Locate the cell with the specified text and output its (X, Y) center coordinate. 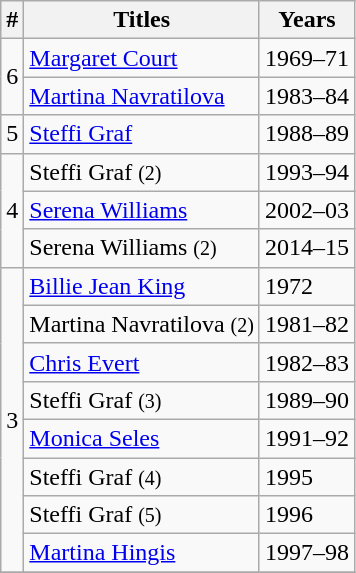
Monica Seles (142, 438)
Steffi Graf (5) (142, 515)
1988–89 (306, 134)
Martina Hingis (142, 553)
1969–71 (306, 58)
Steffi Graf (142, 134)
Serena Williams (2) (142, 248)
6 (12, 77)
5 (12, 134)
2014–15 (306, 248)
Titles (142, 20)
1995 (306, 477)
Serena Williams (142, 210)
1983–84 (306, 96)
Years (306, 20)
Martina Navratilova (2) (142, 324)
1993–94 (306, 172)
# (12, 20)
1996 (306, 515)
Martina Navratilova (142, 96)
Steffi Graf (4) (142, 477)
Steffi Graf (3) (142, 400)
Chris Evert (142, 362)
4 (12, 210)
1972 (306, 286)
1982–83 (306, 362)
2002–03 (306, 210)
1997–98 (306, 553)
1991–92 (306, 438)
Margaret Court (142, 58)
1989–90 (306, 400)
Billie Jean King (142, 286)
3 (12, 419)
1981–82 (306, 324)
Steffi Graf (2) (142, 172)
